Determine the (x, y) coordinate at the center of the cell enclosing the given text.  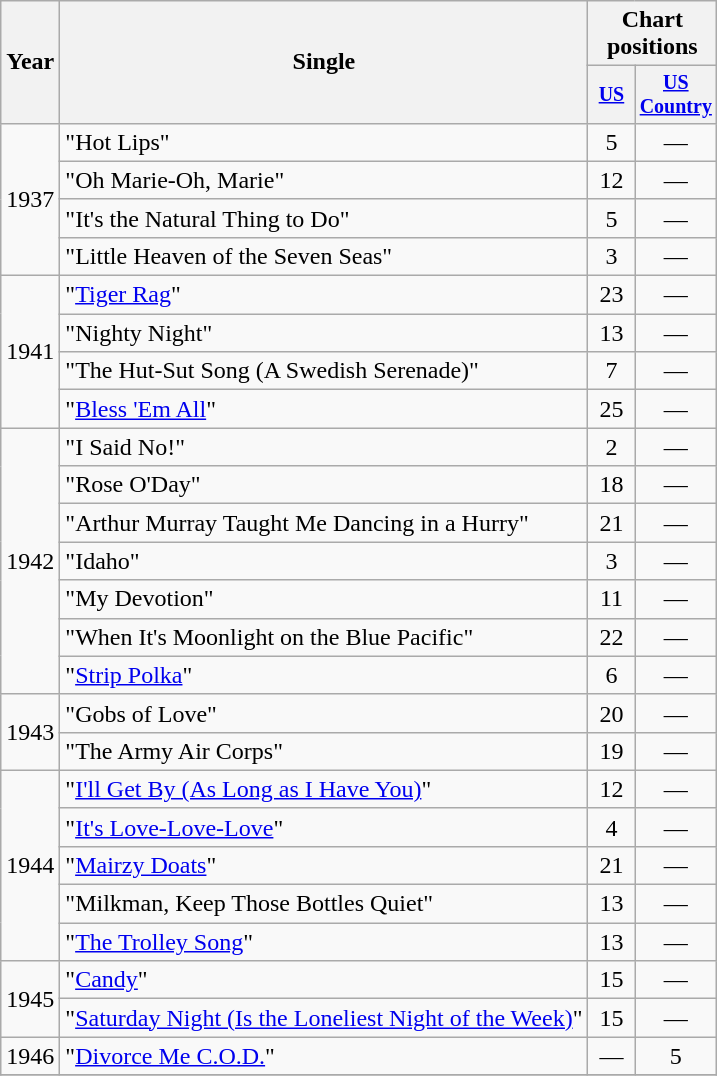
"Arthur Murray Taught Me Dancing in a Hurry" (324, 523)
"Hot Lips" (324, 142)
"Strip Polka" (324, 675)
"Candy" (324, 980)
"The Army Air Corps" (324, 751)
Chart positions (652, 34)
23 (612, 295)
"The Trolley Song" (324, 942)
"Nighty Night" (324, 333)
1946 (30, 1056)
11 (612, 599)
20 (612, 713)
"Rose O'Day" (324, 485)
US (612, 94)
"It's the Natural Thing to Do" (324, 218)
22 (612, 637)
US Country (676, 94)
1941 (30, 352)
"Oh Marie-Oh, Marie" (324, 180)
2 (612, 447)
"My Devotion" (324, 599)
"The Hut-Sut Song (A Swedish Serenade)" (324, 371)
1937 (30, 199)
"It's Love-Love-Love" (324, 827)
"Milkman, Keep Those Bottles Quiet" (324, 904)
Year (30, 62)
"When It's Moonlight on the Blue Pacific" (324, 637)
"I'll Get By (As Long as I Have You)" (324, 789)
"Tiger Rag" (324, 295)
1945 (30, 999)
"Little Heaven of the Seven Seas" (324, 256)
19 (612, 751)
1943 (30, 732)
25 (612, 409)
"Mairzy Doats" (324, 865)
1944 (30, 865)
"I Said No!" (324, 447)
1942 (30, 561)
4 (612, 827)
6 (612, 675)
"Idaho" (324, 561)
"Gobs of Love" (324, 713)
18 (612, 485)
7 (612, 371)
"Saturday Night (Is the Loneliest Night of the Week)" (324, 1018)
"Divorce Me C.O.D." (324, 1056)
Single (324, 62)
"Bless 'Em All" (324, 409)
